From the cell containing the given text, extract its center point as [x, y] coordinate. 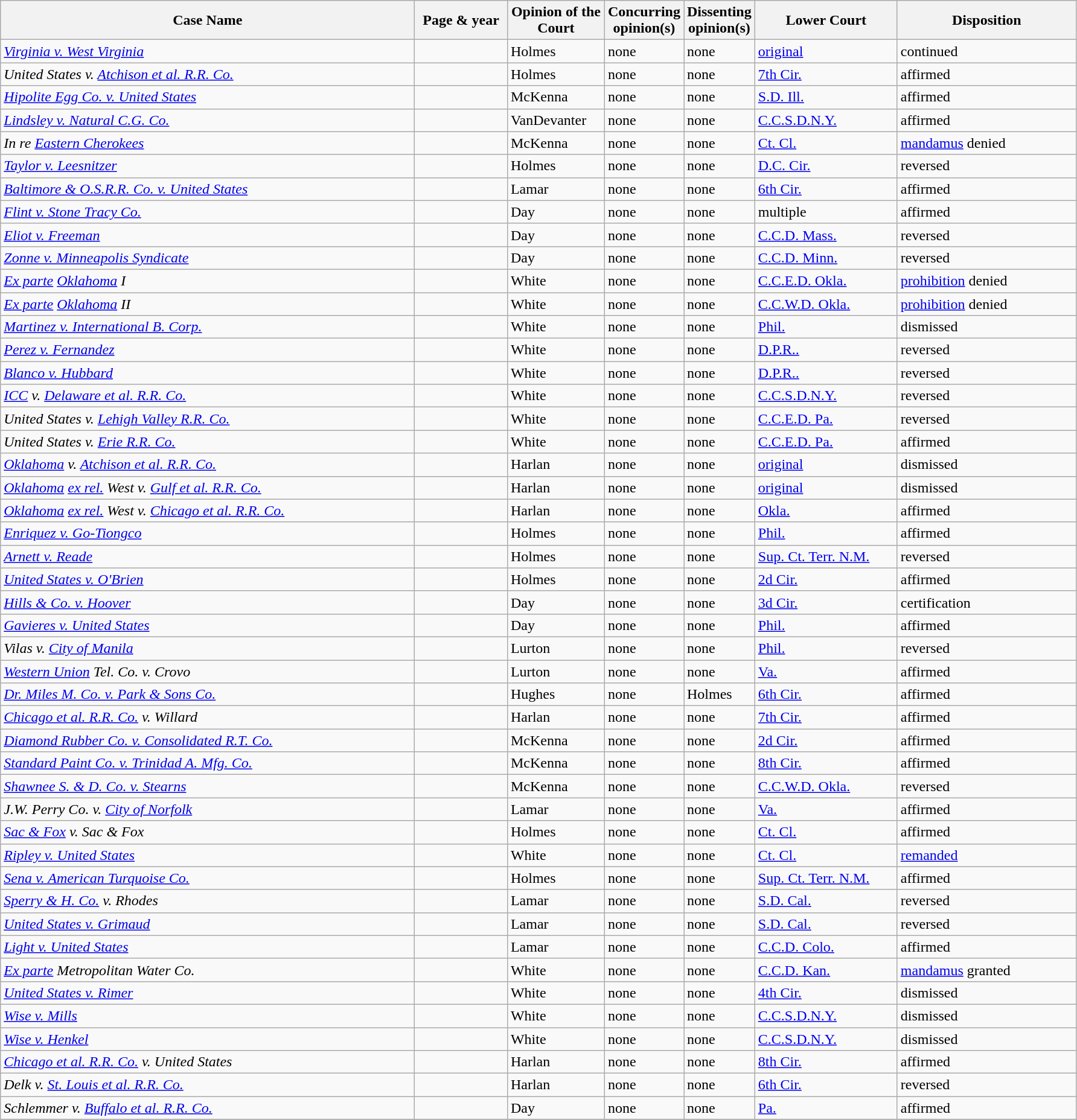
Hipolite Egg Co. v. United States [208, 97]
Lindsley v. Natural C.G. Co. [208, 120]
United States v. Erie R.R. Co. [208, 442]
Diamond Rubber Co. v. Consolidated R.T. Co. [208, 740]
Oklahoma ex rel. West v. Chicago et al. R.R. Co. [208, 511]
Light v. United States [208, 947]
Flint v. Stone Tracy Co. [208, 212]
D.C. Cir. [826, 166]
C.C.D. Kan. [826, 970]
United States v. Grimaud [208, 924]
Case Name [208, 21]
Opinion of the Court [555, 21]
Blanco v. Hubbard [208, 373]
United States v. Rimer [208, 993]
Chicago et al. R.R. Co. v. Willard [208, 717]
multiple [826, 212]
Schlemmer v. Buffalo et al. R.R. Co. [208, 1108]
VanDevanter [555, 120]
Wise v. Henkel [208, 1039]
Vilas v. City of Manila [208, 648]
United States v. Lehigh Valley R.R. Co. [208, 419]
Baltimore & O.S.R.R. Co. v. United States [208, 189]
Dr. Miles M. Co. v. Park & Sons Co. [208, 695]
Martinez v. International B. Corp. [208, 327]
4th Cir. [826, 993]
Concurring opinion(s) [644, 21]
continued [986, 51]
Hills & Co. v. Hoover [208, 602]
C.C.D. Colo. [826, 947]
Okla. [826, 511]
Hughes [555, 695]
United States v. O'Brien [208, 579]
Page & year [461, 21]
Zonne v. Minneapolis Syndicate [208, 258]
J.W. Perry Co. v. City of Norfolk [208, 809]
Taylor v. Leesnitzer [208, 166]
Dissenting opinion(s) [719, 21]
Virginia v. West Virginia [208, 51]
Oklahoma ex rel. West v. Gulf et al. R.R. Co. [208, 488]
Standard Paint Co. v. Trinidad A. Mfg. Co. [208, 763]
3d Cir. [826, 602]
Perez v. Fernandez [208, 350]
Chicago et al. R.R. Co. v. United States [208, 1062]
In re Eastern Cherokees [208, 143]
remanded [986, 855]
Eliot v. Freeman [208, 235]
Gavieres v. United States [208, 625]
Sena v. American Turquoise Co. [208, 878]
C.C.E.D. Okla. [826, 281]
Shawnee S. & D. Co. v. Stearns [208, 786]
Oklahoma v. Atchison et al. R.R. Co. [208, 465]
Enriquez v. Go-Tiongco [208, 533]
Ripley v. United States [208, 855]
Arnett v. Reade [208, 556]
Lower Court [826, 21]
Delk v. St. Louis et al. R.R. Co. [208, 1085]
ICC v. Delaware et al. R.R. Co. [208, 396]
Ex parte Oklahoma II [208, 304]
Wise v. Mills [208, 1016]
United States v. Atchison et al. R.R. Co. [208, 74]
C.C.D. Mass. [826, 235]
Sac & Fox v. Sac & Fox [208, 832]
Pa. [826, 1108]
Ex parte Oklahoma I [208, 281]
mandamus denied [986, 143]
Disposition [986, 21]
S.D. Ill. [826, 97]
mandamus granted [986, 970]
Ex parte Metropolitan Water Co. [208, 970]
C.C.D. Minn. [826, 258]
Western Union Tel. Co. v. Crovo [208, 672]
Sperry & H. Co. v. Rhodes [208, 901]
certification [986, 602]
